Capture the cell that displays the provided text and extract its (X, Y) central coordinate. 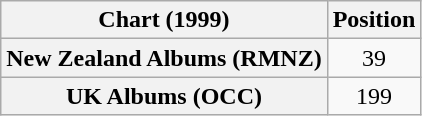
Chart (1999) (164, 20)
New Zealand Albums (RMNZ) (164, 58)
199 (374, 96)
UK Albums (OCC) (164, 96)
39 (374, 58)
Position (374, 20)
